Provide the (x, y) coordinate of the cell's center where the given text is located.  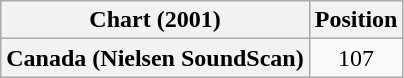
107 (356, 58)
Canada (Nielsen SoundScan) (155, 58)
Chart (2001) (155, 20)
Position (356, 20)
